Scan for the cell matching the given text and deliver its (X, Y) coordinate at center. 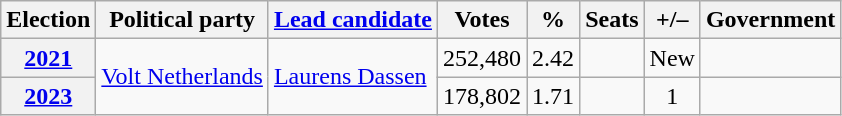
2021 (48, 58)
2.42 (554, 58)
Laurens Dassen (352, 77)
Government (770, 20)
252,480 (482, 58)
1 (672, 96)
Volt Netherlands (182, 77)
% (554, 20)
New (672, 58)
178,802 (482, 96)
1.71 (554, 96)
Election (48, 20)
Seats (612, 20)
+/– (672, 20)
Votes (482, 20)
Political party (182, 20)
Lead candidate (352, 20)
2023 (48, 96)
